Locate the cell with the specified text and output its (x, y) center coordinate. 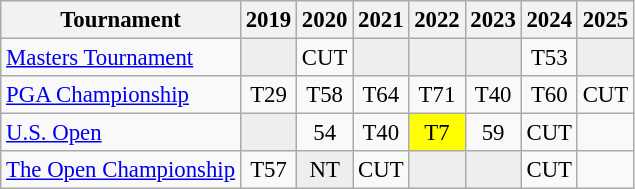
2021 (381, 20)
2024 (549, 20)
T64 (381, 95)
PGA Championship (121, 95)
T7 (437, 133)
T53 (549, 58)
59 (493, 133)
Masters Tournament (121, 58)
T58 (325, 95)
2025 (605, 20)
U.S. Open (121, 133)
T57 (268, 170)
2020 (325, 20)
2023 (493, 20)
T71 (437, 95)
NT (325, 170)
T29 (268, 95)
2019 (268, 20)
The Open Championship (121, 170)
Tournament (121, 20)
T60 (549, 95)
54 (325, 133)
2022 (437, 20)
